From the cell containing the given text, extract its center point as [x, y] coordinate. 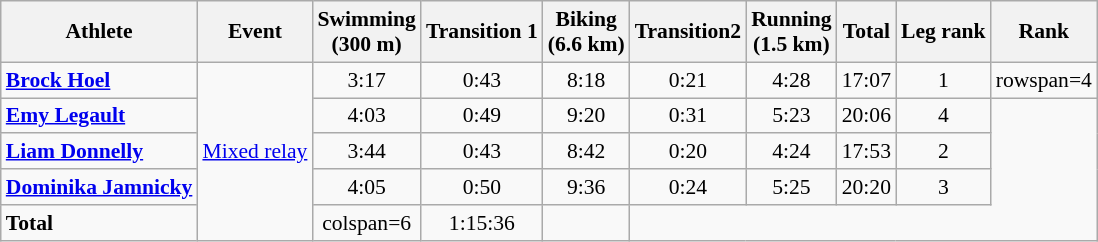
9:20 [586, 116]
3:44 [366, 152]
17:53 [866, 152]
Dominika Jamnicky [100, 187]
0:24 [688, 187]
Rank [1044, 32]
9:36 [586, 187]
Transition2 [688, 32]
Emy Legault [100, 116]
20:20 [866, 187]
5:25 [792, 187]
Swimming(300 m) [366, 32]
4:05 [366, 187]
3 [944, 187]
4:28 [792, 80]
0:21 [688, 80]
Transition 1 [482, 32]
0:50 [482, 187]
5:23 [792, 116]
Leg rank [944, 32]
Brock Hoel [100, 80]
Biking(6.6 km) [586, 32]
Liam Donnelly [100, 152]
8:18 [586, 80]
colspan=6 [366, 223]
Athlete [100, 32]
4:24 [792, 152]
1:15:36 [482, 223]
Mixed relay [254, 151]
17:07 [866, 80]
0:31 [688, 116]
0:49 [482, 116]
20:06 [866, 116]
0:20 [688, 152]
4:03 [366, 116]
2 [944, 152]
8:42 [586, 152]
4 [944, 116]
3:17 [366, 80]
rowspan=4 [1044, 80]
Event [254, 32]
1 [944, 80]
Running(1.5 km) [792, 32]
